Return the (X, Y) coordinate for the center point of the cell that contains the specified text.  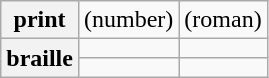
(roman) (223, 20)
(number) (128, 20)
braille (40, 58)
print (40, 20)
